Provide the [x, y] coordinate of the cell's center where the given text is located.  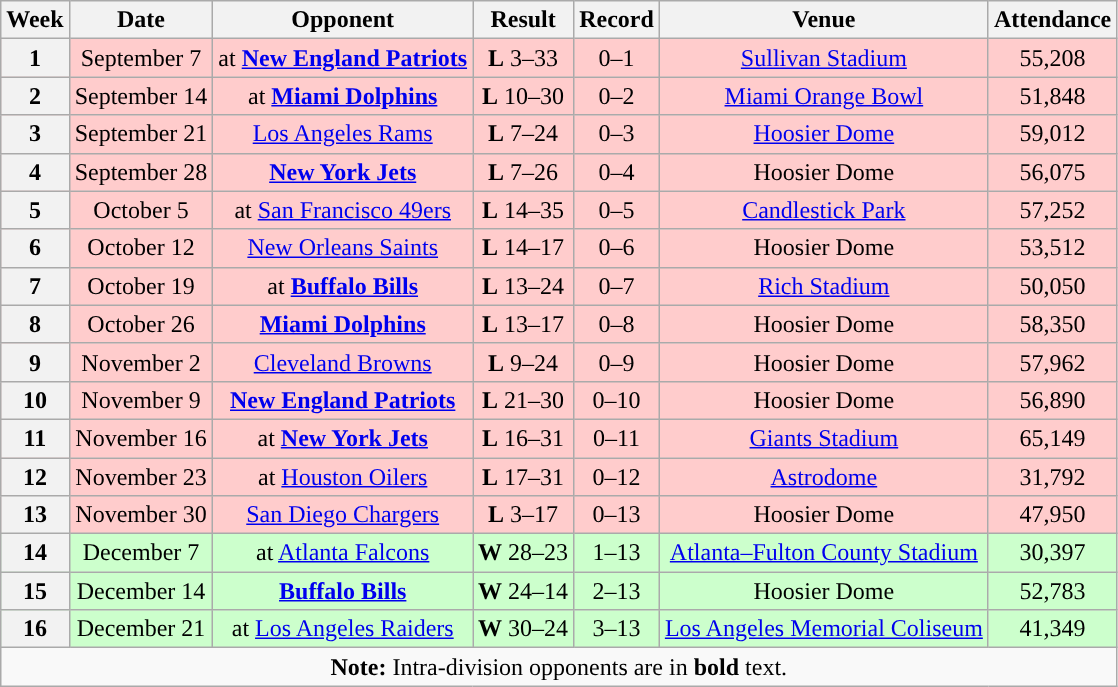
Cleveland Browns [343, 362]
3–13 [617, 629]
November 16 [141, 438]
Los Angeles Rams [343, 134]
56,890 [1052, 400]
Miami Dolphins [343, 324]
14 [35, 553]
L 17–31 [524, 477]
51,848 [1052, 96]
0–9 [617, 362]
0–2 [617, 96]
Note: Intra-division opponents are in bold text. [559, 667]
0–12 [617, 477]
4 [35, 172]
Date [141, 20]
Venue [824, 20]
9 [35, 362]
0–13 [617, 515]
L 14–17 [524, 248]
Record [617, 20]
W 24–14 [524, 591]
55,208 [1052, 58]
September 7 [141, 58]
Astrodome [824, 477]
W 30–24 [524, 629]
L 14–35 [524, 210]
December 14 [141, 591]
Result [524, 20]
0–8 [617, 324]
58,350 [1052, 324]
at San Francisco 49ers [343, 210]
October 26 [141, 324]
L 16–31 [524, 438]
November 2 [141, 362]
47,950 [1052, 515]
New York Jets [343, 172]
30,397 [1052, 553]
Los Angeles Memorial Coliseum [824, 629]
0–5 [617, 210]
0–1 [617, 58]
W 28–23 [524, 553]
5 [35, 210]
at New York Jets [343, 438]
Attendance [1052, 20]
Miami Orange Bowl [824, 96]
13 [35, 515]
52,783 [1052, 591]
0–7 [617, 286]
December 7 [141, 553]
2 [35, 96]
September 21 [141, 134]
1 [35, 58]
November 30 [141, 515]
at Los Angeles Raiders [343, 629]
Candlestick Park [824, 210]
L 7–26 [524, 172]
October 5 [141, 210]
3 [35, 134]
2–13 [617, 591]
November 23 [141, 477]
50,050 [1052, 286]
at Houston Oilers [343, 477]
at Buffalo Bills [343, 286]
11 [35, 438]
New Orleans Saints [343, 248]
0–4 [617, 172]
Sullivan Stadium [824, 58]
L 10–30 [524, 96]
at Atlanta Falcons [343, 553]
7 [35, 286]
56,075 [1052, 172]
L 3–33 [524, 58]
1–13 [617, 553]
October 12 [141, 248]
8 [35, 324]
San Diego Chargers [343, 515]
Buffalo Bills [343, 591]
53,512 [1052, 248]
Rich Stadium [824, 286]
Atlanta–Fulton County Stadium [824, 553]
December 21 [141, 629]
October 19 [141, 286]
0–11 [617, 438]
59,012 [1052, 134]
41,349 [1052, 629]
6 [35, 248]
57,252 [1052, 210]
November 9 [141, 400]
L 13–24 [524, 286]
New England Patriots [343, 400]
L 13–17 [524, 324]
0–3 [617, 134]
Opponent [343, 20]
57,962 [1052, 362]
L 21–30 [524, 400]
at Miami Dolphins [343, 96]
12 [35, 477]
Week [35, 20]
0–6 [617, 248]
65,149 [1052, 438]
15 [35, 591]
September 14 [141, 96]
L 9–24 [524, 362]
10 [35, 400]
Giants Stadium [824, 438]
at New England Patriots [343, 58]
September 28 [141, 172]
31,792 [1052, 477]
0–10 [617, 400]
L 7–24 [524, 134]
16 [35, 629]
L 3–17 [524, 515]
